Determine the (X, Y) coordinate at the center of the cell enclosing the given text.  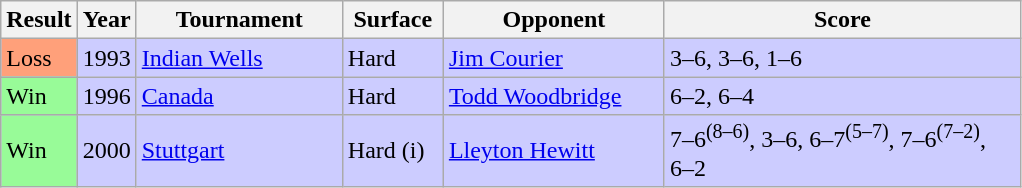
Hard (i) (392, 151)
Result (39, 20)
3–6, 3–6, 1–6 (842, 58)
Surface (392, 20)
Loss (39, 58)
Indian Wells (239, 58)
Canada (239, 96)
Tournament (239, 20)
Lleyton Hewitt (554, 151)
6–2, 6–4 (842, 96)
Score (842, 20)
Jim Courier (554, 58)
Opponent (554, 20)
7–6(8–6), 3–6, 6–7(5–7), 7–6(7–2), 6–2 (842, 151)
Year (106, 20)
Stuttgart (239, 151)
1996 (106, 96)
1993 (106, 58)
Todd Woodbridge (554, 96)
2000 (106, 151)
